From the cell containing the given text, extract its center point as [x, y] coordinate. 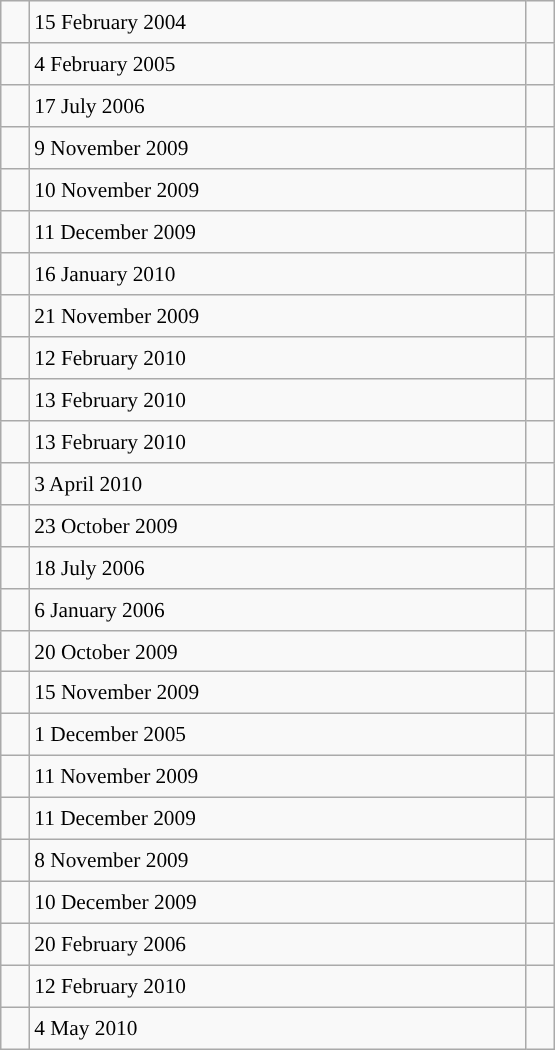
9 November 2009 [278, 148]
16 January 2010 [278, 274]
1 December 2005 [278, 735]
8 November 2009 [278, 861]
21 November 2009 [278, 316]
15 February 2004 [278, 22]
3 April 2010 [278, 483]
18 July 2006 [278, 567]
11 November 2009 [278, 777]
20 October 2009 [278, 651]
23 October 2009 [278, 525]
17 July 2006 [278, 106]
4 February 2005 [278, 64]
15 November 2009 [278, 693]
10 December 2009 [278, 903]
20 February 2006 [278, 945]
4 May 2010 [278, 1028]
6 January 2006 [278, 609]
10 November 2009 [278, 190]
